For the text-containing cell, return its midpoint in [X, Y] coordinate format. 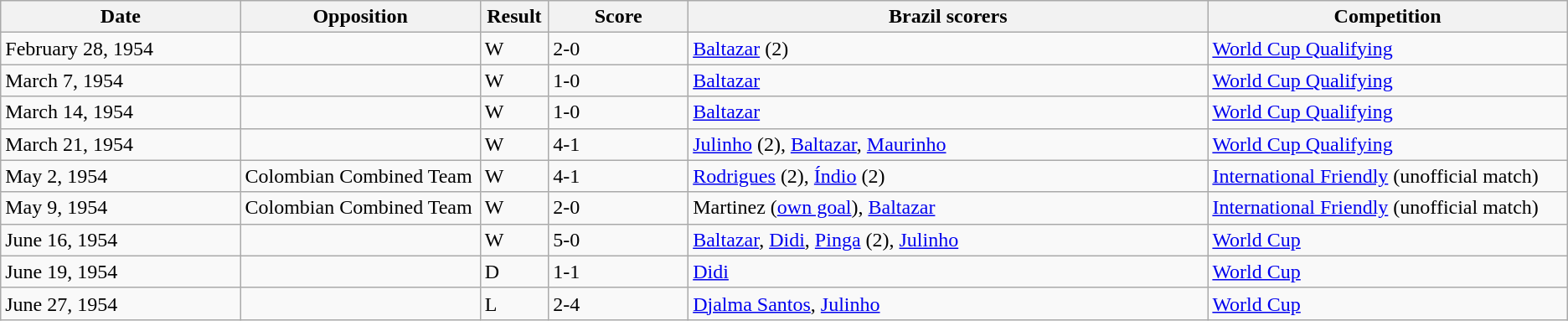
Competition [1387, 17]
February 28, 1954 [121, 49]
Brazil scorers [948, 17]
Julinho (2), Baltazar, Maurinho [948, 144]
Baltazar, Didi, Pinga (2), Julinho [948, 240]
5-0 [618, 240]
1-1 [618, 272]
Martinez (own goal), Baltazar [948, 208]
Didi [948, 272]
Rodrigues (2), Índio (2) [948, 176]
Score [618, 17]
Baltazar (2) [948, 49]
Djalma Santos, Julinho [948, 303]
March 21, 1954 [121, 144]
March 14, 1954 [121, 112]
Opposition [360, 17]
L [514, 303]
D [514, 272]
Date [121, 17]
Result [514, 17]
June 16, 1954 [121, 240]
June 19, 1954 [121, 272]
March 7, 1954 [121, 80]
2-4 [618, 303]
May 9, 1954 [121, 208]
June 27, 1954 [121, 303]
May 2, 1954 [121, 176]
